For the text-containing cell, return its midpoint in (X, Y) coordinate format. 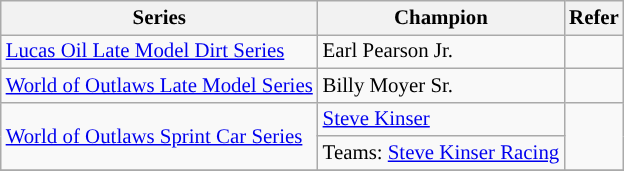
Refer (594, 18)
Series (160, 18)
Lucas Oil Late Model Dirt Series (160, 51)
Billy Moyer Sr. (441, 85)
World of Outlaws Late Model Series (160, 85)
Champion (441, 18)
Earl Pearson Jr. (441, 51)
World of Outlaws Sprint Car Series (160, 136)
Teams: Steve Kinser Racing (441, 153)
Steve Kinser (441, 119)
